Detect which cell encompasses the target text, then output its [X, Y] center coordinate. 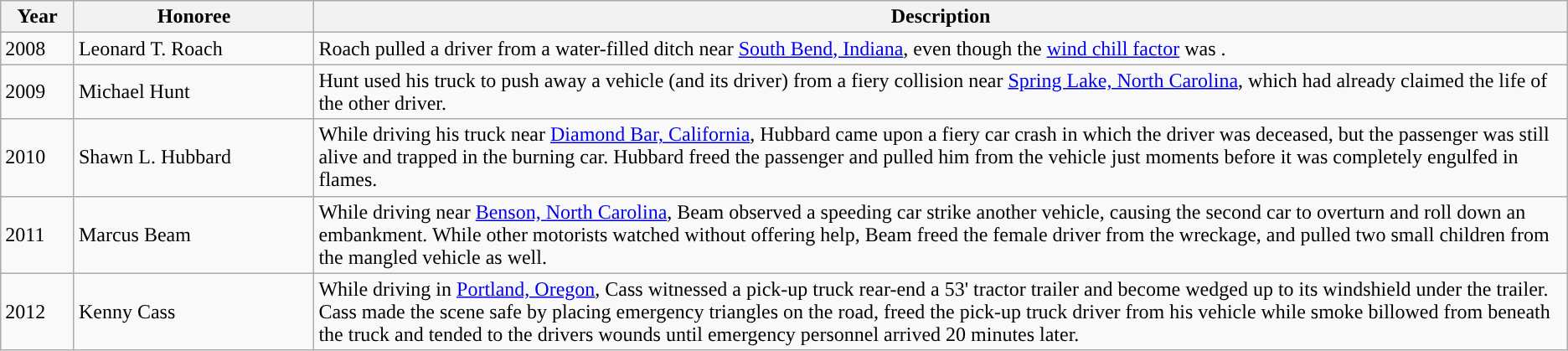
Description [941, 17]
Roach pulled a driver from a water-filled ditch near South Bend, Indiana, even though the wind chill factor was . [941, 49]
Kenny Cass [193, 312]
2010 [38, 157]
Michael Hunt [193, 92]
2011 [38, 235]
2009 [38, 92]
2012 [38, 312]
Marcus Beam [193, 235]
Leonard T. Roach [193, 49]
Year [38, 17]
2008 [38, 49]
Shawn L. Hubbard [193, 157]
Honoree [193, 17]
